Determine the [X, Y] coordinate at the center of the cell enclosing the given text.  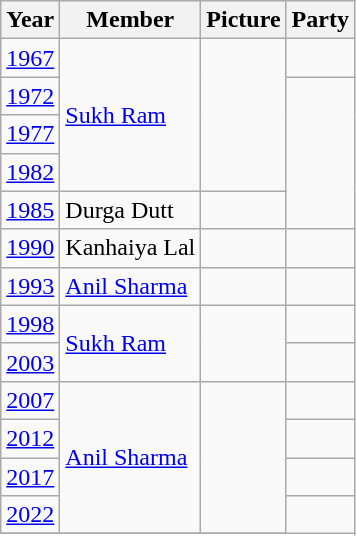
1982 [30, 172]
2022 [30, 515]
Picture [244, 20]
1972 [30, 96]
1977 [30, 134]
Durga Dutt [130, 210]
1993 [30, 286]
2017 [30, 477]
1985 [30, 210]
1990 [30, 248]
Kanhaiya Lal [130, 248]
2003 [30, 362]
2012 [30, 438]
Year [30, 20]
2007 [30, 400]
Member [130, 20]
1967 [30, 58]
Party [320, 20]
1998 [30, 324]
